For the text-containing cell, return its midpoint in (X, Y) coordinate format. 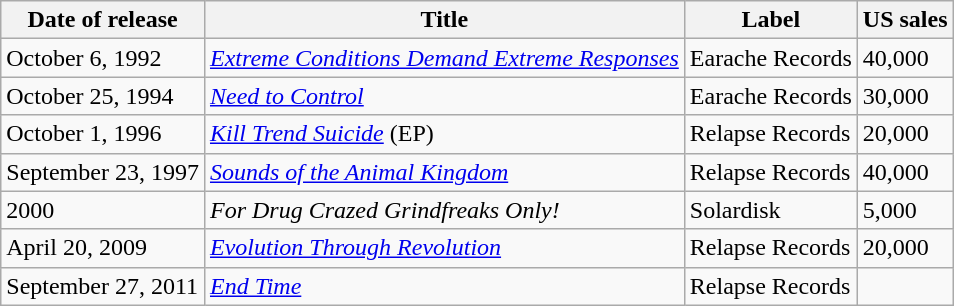
Solardisk (770, 210)
October 1, 1996 (103, 134)
5,000 (905, 210)
September 23, 1997 (103, 172)
Sounds of the Animal Kingdom (444, 172)
Date of release (103, 20)
April 20, 2009 (103, 248)
US sales (905, 20)
End Time (444, 286)
Label (770, 20)
October 25, 1994 (103, 96)
October 6, 1992 (103, 58)
Evolution Through Revolution (444, 248)
Need to Control (444, 96)
Extreme Conditions Demand Extreme Responses (444, 58)
September 27, 2011 (103, 286)
Title (444, 20)
30,000 (905, 96)
For Drug Crazed Grindfreaks Only! (444, 210)
Kill Trend Suicide (EP) (444, 134)
2000 (103, 210)
